Return the [x, y] coordinate for the center point of the cell that contains the specified text.  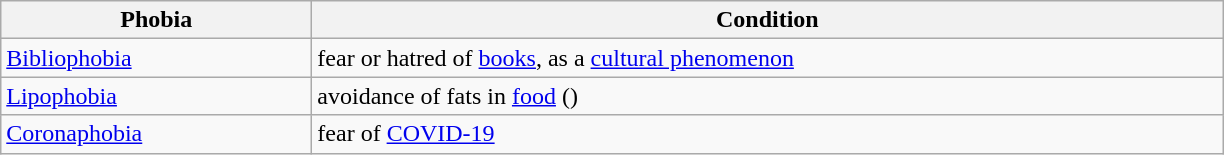
Condition [768, 20]
fear of COVID-19 [768, 134]
Lipophobia [156, 96]
avoidance of fats in food () [768, 96]
Coronaphobia [156, 134]
fear or hatred of books, as a cultural phenomenon [768, 58]
Phobia [156, 20]
Bibliophobia [156, 58]
